Provide the [X, Y] coordinate of the cell's center where the given text is located.  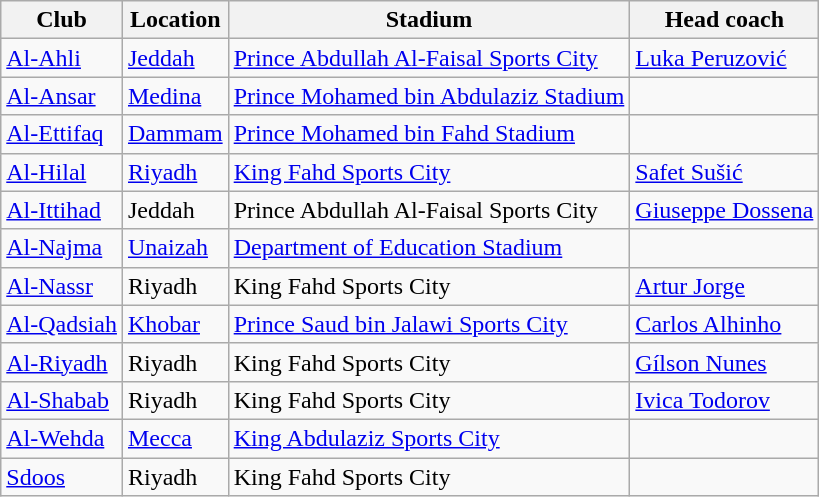
Al-Ettifaq [62, 134]
Al-Ansar [62, 96]
Al-Shabab [62, 400]
Prince Mohamed bin Abdulaziz Stadium [429, 96]
Dammam [175, 134]
Al-Ittihad [62, 210]
Club [62, 20]
Department of Education Stadium [429, 248]
Sdoos [62, 477]
Al-Najma [62, 248]
Artur Jorge [724, 286]
Al-Nassr [62, 286]
Prince Saud bin Jalawi Sports City [429, 324]
Luka Peruzović [724, 58]
Al-Wehda [62, 438]
Head coach [724, 20]
Prince Mohamed bin Fahd Stadium [429, 134]
Ivica Todorov [724, 400]
Khobar [175, 324]
King Abdulaziz Sports City [429, 438]
Giuseppe Dossena [724, 210]
Location [175, 20]
Unaizah [175, 248]
Al-Qadsiah [62, 324]
Al-Ahli [62, 58]
Stadium [429, 20]
Carlos Alhinho [724, 324]
Gílson Nunes [724, 362]
Medina [175, 96]
Al-Hilal [62, 172]
Safet Sušić [724, 172]
Mecca [175, 438]
Al-Riyadh [62, 362]
